Scan for the cell matching the given text and deliver its (X, Y) coordinate at center. 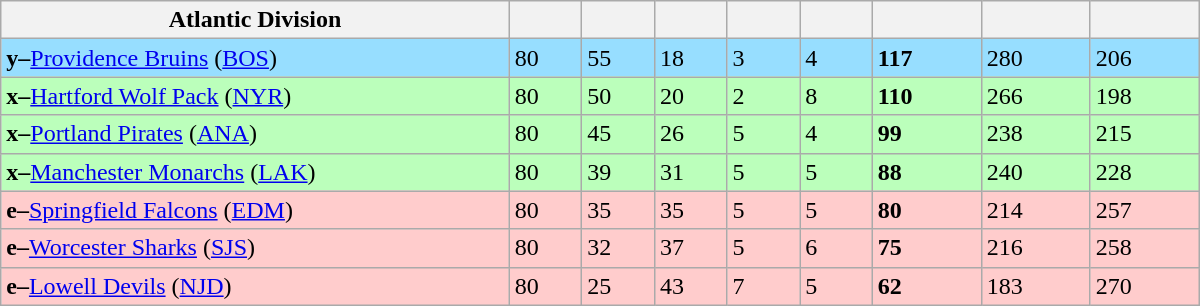
206 (1144, 58)
32 (618, 248)
99 (926, 134)
7 (764, 286)
e–Springfield Falcons (EDM) (255, 210)
31 (690, 172)
214 (1036, 210)
75 (926, 248)
55 (618, 58)
3 (764, 58)
198 (1144, 96)
x–Portland Pirates (ANA) (255, 134)
50 (618, 96)
e–Lowell Devils (NJD) (255, 286)
2 (764, 96)
8 (836, 96)
110 (926, 96)
43 (690, 286)
266 (1036, 96)
270 (1144, 286)
x–Hartford Wolf Pack (NYR) (255, 96)
e–Worcester Sharks (SJS) (255, 248)
26 (690, 134)
88 (926, 172)
183 (1036, 286)
216 (1036, 248)
18 (690, 58)
62 (926, 286)
y–Providence Bruins (BOS) (255, 58)
215 (1144, 134)
258 (1144, 248)
280 (1036, 58)
257 (1144, 210)
117 (926, 58)
20 (690, 96)
45 (618, 134)
37 (690, 248)
25 (618, 286)
228 (1144, 172)
39 (618, 172)
x–Manchester Monarchs (LAK) (255, 172)
Atlantic Division (255, 20)
240 (1036, 172)
6 (836, 248)
238 (1036, 134)
